Extract the [X, Y] coordinate from the center of the cell holding the provided text.  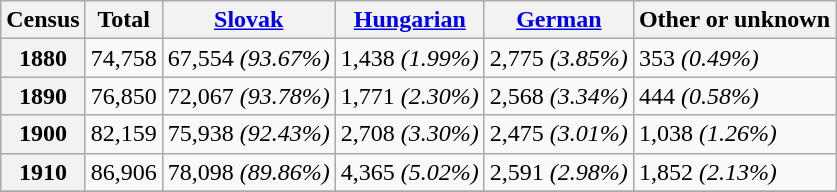
78,098 (89.86%) [248, 172]
72,067 (93.78%) [248, 96]
74,758 [124, 58]
75,938 (92.43%) [248, 134]
1900 [43, 134]
1,852 (2.13%) [734, 172]
German [558, 20]
86,906 [124, 172]
82,159 [124, 134]
2,568 (3.34%) [558, 96]
Total [124, 20]
1890 [43, 96]
Census [43, 20]
1,438 (1.99%) [410, 58]
4,365 (5.02%) [410, 172]
353 (0.49%) [734, 58]
67,554 (93.67%) [248, 58]
1,771 (2.30%) [410, 96]
2,708 (3.30%) [410, 134]
1910 [43, 172]
Other or unknown [734, 20]
Slovak [248, 20]
2,591 (2.98%) [558, 172]
1880 [43, 58]
Hungarian [410, 20]
1,038 (1.26%) [734, 134]
2,775 (3.85%) [558, 58]
444 (0.58%) [734, 96]
76,850 [124, 96]
2,475 (3.01%) [558, 134]
